Determine the (x, y) coordinate at the center of the cell enclosing the given text.  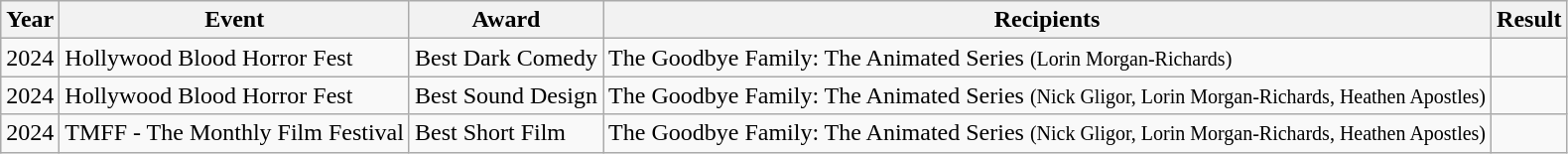
Recipients (1048, 20)
Best Sound Design (506, 95)
Award (506, 20)
Best Dark Comedy (506, 58)
Year (30, 20)
TMFF - The Monthly Film Festival (234, 133)
Result (1529, 20)
The Goodbye Family: The Animated Series (Lorin Morgan-Richards) (1048, 58)
Best Short Film (506, 133)
Event (234, 20)
